Search for the cell housing the specified text and yield its (x, y) center coordinate. 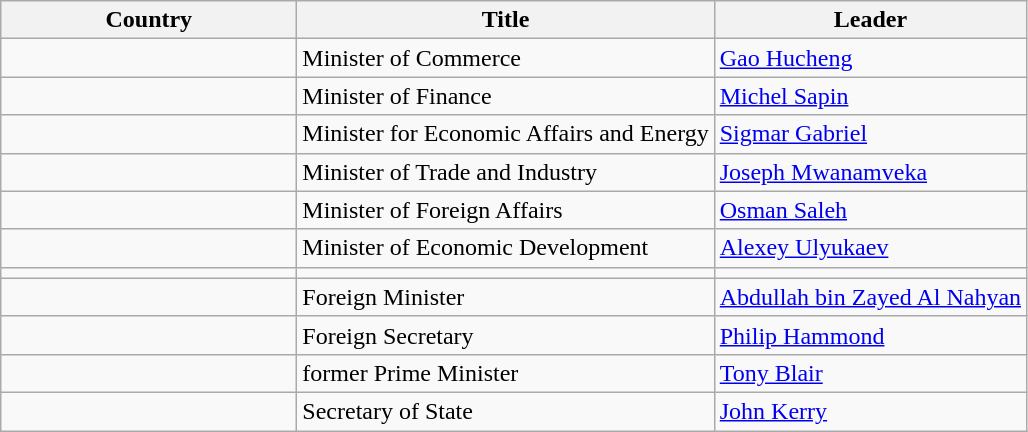
Foreign Secretary (506, 335)
Abdullah bin Zayed Al Nahyan (870, 297)
Sigmar Gabriel (870, 134)
Gao Hucheng (870, 58)
Title (506, 20)
Michel Sapin (870, 96)
Minister of Economic Development (506, 248)
Philip Hammond (870, 335)
John Kerry (870, 411)
former Prime Minister (506, 373)
Tony Blair (870, 373)
Alexey Ulyukaev (870, 248)
Foreign Minister (506, 297)
Minister for Economic Affairs and Energy (506, 134)
Joseph Mwanamveka (870, 172)
Minister of Commerce (506, 58)
Osman Saleh (870, 210)
Minister of Foreign Affairs (506, 210)
Country (149, 20)
Minister of Finance (506, 96)
Minister of Trade and Industry (506, 172)
Leader (870, 20)
Secretary of State (506, 411)
